Determine the (x, y) coordinate at the center of the cell enclosing the given text.  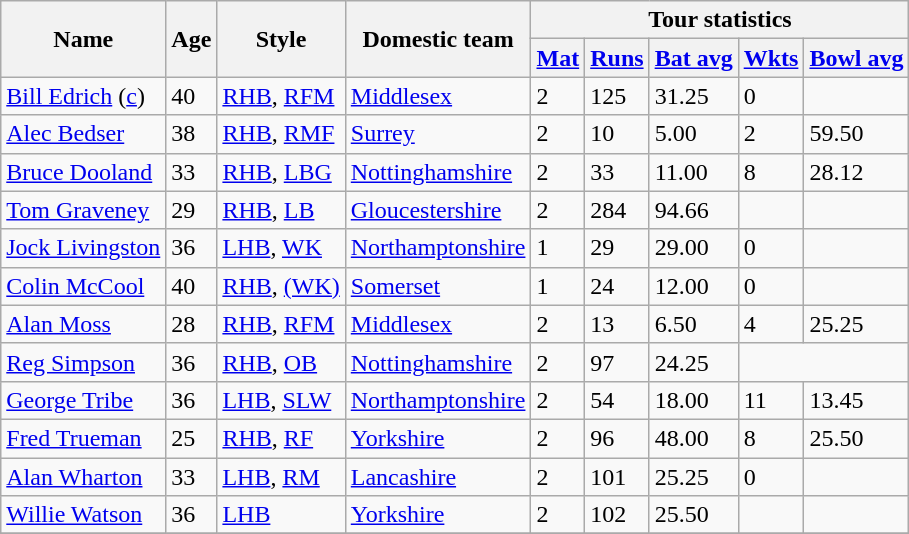
Somerset (438, 286)
Lancashire (438, 477)
Bat avg (694, 58)
Name (84, 39)
Bruce Dooland (84, 172)
10 (617, 134)
101 (617, 477)
59.50 (856, 134)
Jock Livingston (84, 248)
Wkts (771, 58)
12.00 (694, 286)
Alec Bedser (84, 134)
Bill Edrich (c) (84, 96)
11 (771, 400)
Mat (558, 58)
LHB, SLW (281, 400)
4 (771, 324)
Alan Moss (84, 324)
38 (192, 134)
LHB (281, 515)
96 (617, 438)
13 (617, 324)
97 (617, 362)
Tour statistics (720, 20)
48.00 (694, 438)
13.45 (856, 400)
6.50 (694, 324)
Runs (617, 58)
284 (617, 210)
31.25 (694, 96)
54 (617, 400)
RHB, OB (281, 362)
RHB, RF (281, 438)
RHB, LB (281, 210)
Surrey (438, 134)
Colin McCool (84, 286)
125 (617, 96)
Age (192, 39)
Willie Watson (84, 515)
Fred Trueman (84, 438)
28.12 (856, 172)
28 (192, 324)
29.00 (694, 248)
102 (617, 515)
LHB, WK (281, 248)
Reg Simpson (84, 362)
LHB, RM (281, 477)
Tom Graveney (84, 210)
18.00 (694, 400)
11.00 (694, 172)
Style (281, 39)
94.66 (694, 210)
RHB, (WK) (281, 286)
Bowl avg (856, 58)
Alan Wharton (84, 477)
RHB, RMF (281, 134)
24 (617, 286)
24.25 (694, 362)
5.00 (694, 134)
RHB, LBG (281, 172)
Gloucestershire (438, 210)
25 (192, 438)
George Tribe (84, 400)
Domestic team (438, 39)
